Return the (x, y) coordinate for the center point of the cell that contains the specified text.  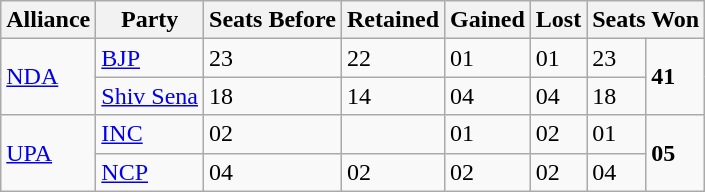
UPA (48, 153)
Seats Won (646, 20)
41 (676, 77)
Shiv Sena (150, 96)
Party (150, 20)
Lost (558, 20)
Gained (488, 20)
05 (676, 153)
INC (150, 134)
Retained (392, 20)
Alliance (48, 20)
22 (392, 58)
Seats Before (273, 20)
NDA (48, 77)
BJP (150, 58)
14 (392, 96)
NCP (150, 172)
